Return the [x, y] coordinate for the center point of the cell that contains the specified text.  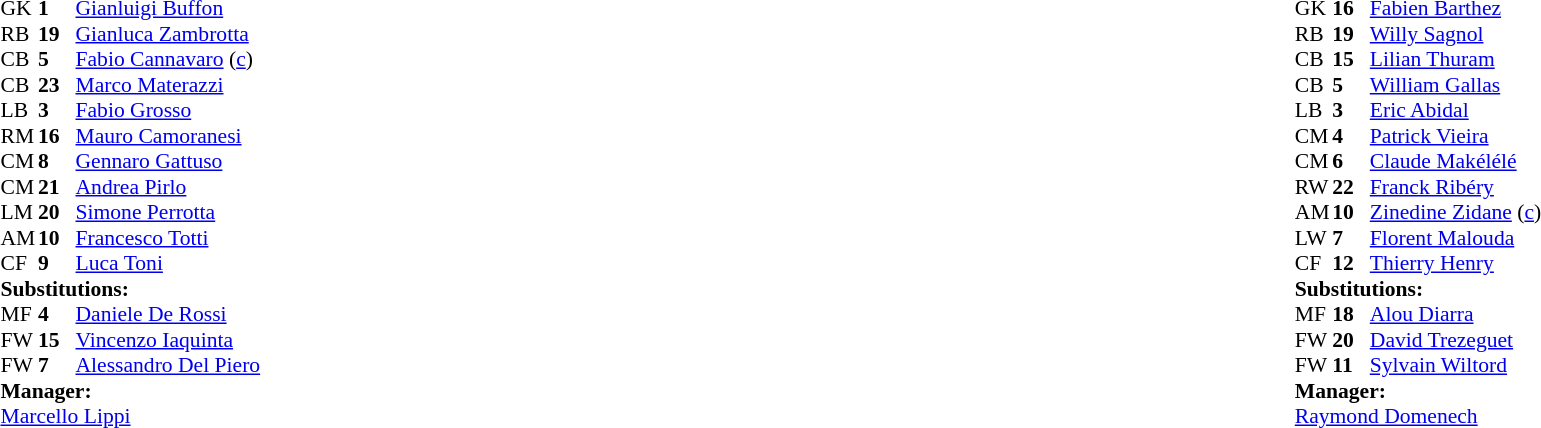
David Trezeguet [1456, 340]
21 [57, 187]
Vincenzo Iaquinta [168, 340]
Claude Makélélé [1456, 161]
16 [57, 136]
Zinedine Zidane (c) [1456, 213]
William Gallas [1456, 85]
11 [1351, 365]
Simone Perrotta [168, 213]
23 [57, 85]
Gennaro Gattuso [168, 161]
RW [1314, 187]
Luca Toni [168, 263]
Fabio Grosso [168, 111]
Francesco Totti [168, 238]
RM [19, 136]
Alou Diarra [1456, 315]
22 [1351, 187]
Sylvain Wiltord [1456, 365]
Fabio Cannavaro (c) [168, 59]
Florent Malouda [1456, 238]
12 [1351, 263]
18 [1351, 315]
Patrick Vieira [1456, 136]
Andrea Pirlo [168, 187]
Alessandro Del Piero [168, 365]
LW [1314, 238]
LM [19, 213]
Eric Abidal [1456, 111]
6 [1351, 161]
9 [57, 263]
Daniele De Rossi [168, 315]
Marco Materazzi [168, 85]
Thierry Henry [1456, 263]
Mauro Camoranesi [168, 136]
Gianluca Zambrotta [168, 34]
Lilian Thuram [1456, 59]
Franck Ribéry [1456, 187]
Willy Sagnol [1456, 34]
8 [57, 161]
